Capture the cell that displays the provided text and extract its [x, y] central coordinate. 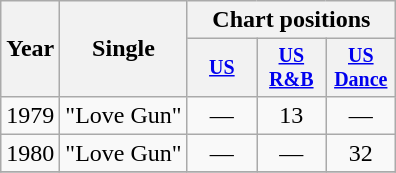
13 [292, 115]
Chart positions [291, 20]
Year [30, 49]
USR&B [292, 68]
1980 [30, 153]
32 [360, 153]
1979 [30, 115]
Single [124, 49]
US [222, 68]
USDance [360, 68]
